Identify which cell holds the provided text, then report its [x, y] central coordinate. 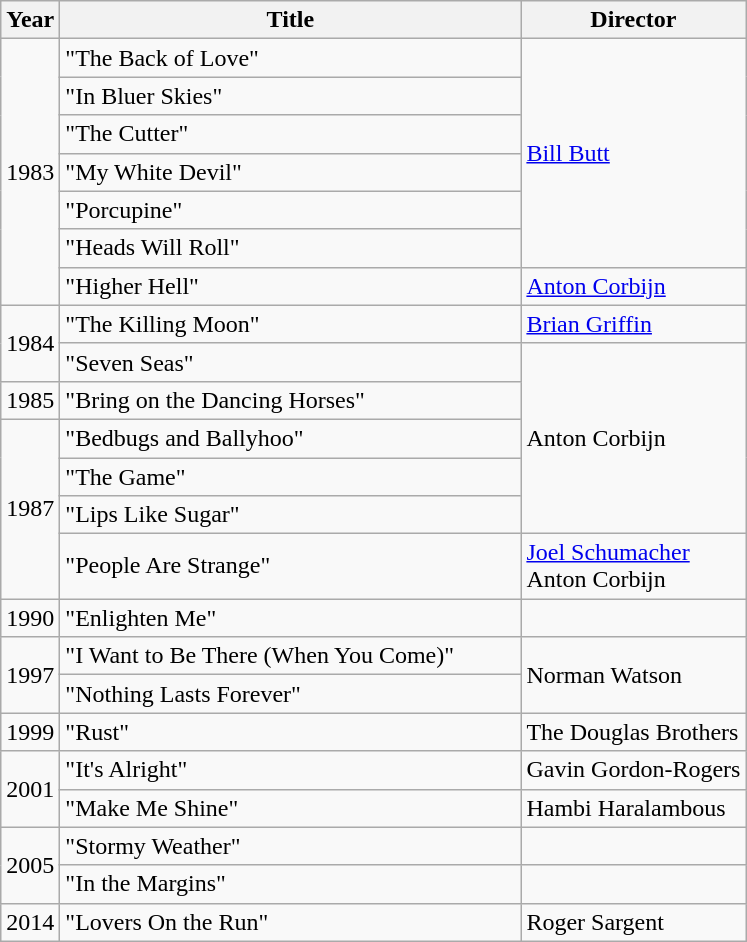
"People Are Strange" [290, 566]
"Make Me Shine" [290, 808]
Director [634, 20]
1983 [30, 172]
Title [290, 20]
"It's Alright" [290, 770]
"In Bluer Skies" [290, 96]
1987 [30, 508]
"Bring on the Dancing Horses" [290, 400]
Hambi Haralambous [634, 808]
1990 [30, 618]
"In the Margins" [290, 884]
"Stormy Weather" [290, 846]
"The Cutter" [290, 134]
Bill Butt [634, 153]
"Enlighten Me" [290, 618]
"My White Devil" [290, 172]
"The Killing Moon" [290, 324]
Year [30, 20]
1999 [30, 732]
1984 [30, 343]
"The Game" [290, 477]
"Higher Hell" [290, 286]
1985 [30, 400]
2001 [30, 789]
Gavin Gordon-Rogers [634, 770]
"Heads Will Roll" [290, 248]
"Lovers On the Run" [290, 922]
Brian Griffin [634, 324]
"Nothing Lasts Forever" [290, 694]
Norman Watson [634, 675]
2014 [30, 922]
Roger Sargent [634, 922]
1997 [30, 675]
"The Back of Love" [290, 58]
"Bedbugs and Ballyhoo" [290, 438]
"Seven Seas" [290, 362]
"Rust" [290, 732]
Joel SchumacherAnton Corbijn [634, 566]
2005 [30, 865]
"Porcupine" [290, 210]
"I Want to Be There (When You Come)" [290, 656]
"Lips Like Sugar" [290, 515]
The Douglas Brothers [634, 732]
